Pinpoint the cell where the given text exists, returning its [X, Y] midpoint coordinate. 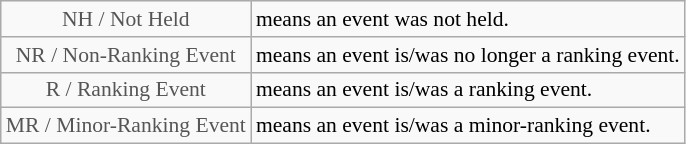
means an event is/was no longer a ranking event. [468, 55]
NH / Not Held [126, 19]
NR / Non-Ranking Event [126, 55]
R / Ranking Event [126, 90]
means an event is/was a ranking event. [468, 90]
means an event was not held. [468, 19]
means an event is/was a minor-ranking event. [468, 126]
MR / Minor-Ranking Event [126, 126]
